Return [x, y] of the center of cell containing provided text 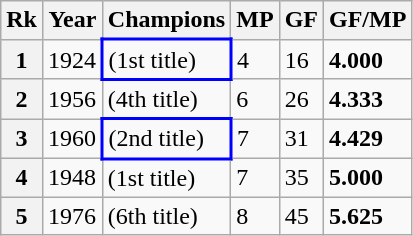
45 [301, 216]
GF [301, 20]
1924 [72, 60]
6 [255, 99]
1 [22, 60]
Rk [22, 20]
GF/MP [368, 20]
Year [72, 20]
1956 [72, 99]
(4th title) [166, 99]
2 [22, 99]
5.000 [368, 178]
31 [301, 139]
(6th title) [166, 216]
4.000 [368, 60]
(2nd title) [166, 139]
16 [301, 60]
1976 [72, 216]
5.625 [368, 216]
1948 [72, 178]
5 [22, 216]
MP [255, 20]
1960 [72, 139]
26 [301, 99]
3 [22, 139]
8 [255, 216]
Champions [166, 20]
35 [301, 178]
4.333 [368, 99]
4.429 [368, 139]
